For the text-containing cell, return its midpoint in (x, y) coordinate format. 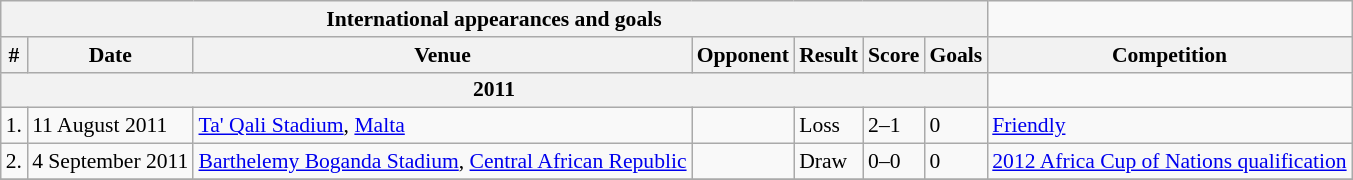
2011 (494, 90)
2012 Africa Cup of Nations qualification (1169, 162)
2–1 (894, 126)
11 August 2011 (110, 126)
Ta' Qali Stadium, Malta (442, 126)
# (14, 55)
International appearances and goals (494, 19)
Competition (1169, 55)
0–0 (894, 162)
Barthelemy Boganda Stadium, Central African Republic (442, 162)
Score (894, 55)
Loss (828, 126)
Draw (828, 162)
4 September 2011 (110, 162)
Friendly (1169, 126)
Opponent (744, 55)
Result (828, 55)
1. (14, 126)
Goals (956, 55)
Venue (442, 55)
Date (110, 55)
2. (14, 162)
